Find where the given text appears and provide that cell's center as [x, y] coordinate. 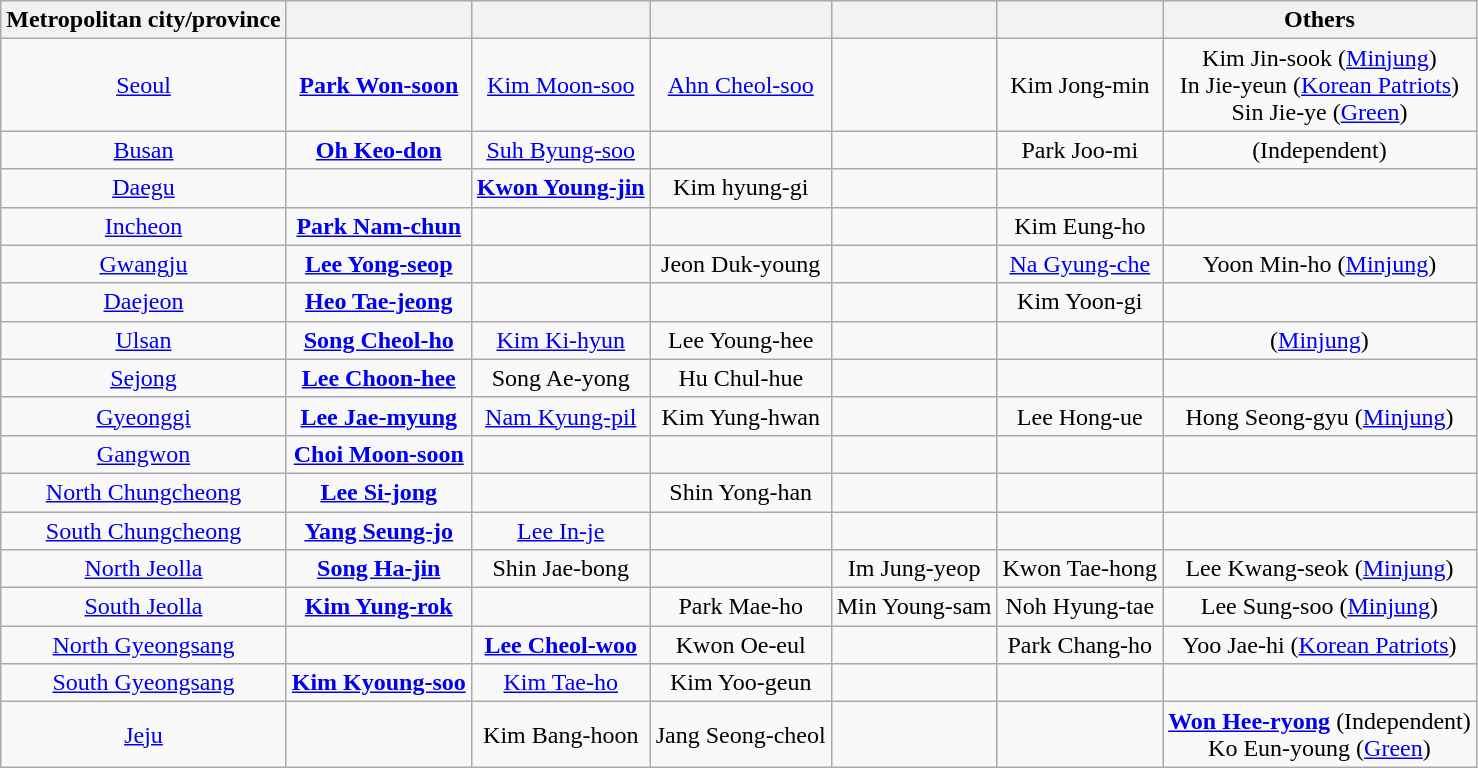
Hu Chul-hue [740, 378]
Kim Yung-rok [378, 607]
Jeju [144, 734]
Busan [144, 150]
Choi Moon-soon [378, 454]
Lee Yong-seop [378, 264]
Ahn Cheol-soo [740, 85]
Kim Tae-ho [560, 683]
Won Hee-ryong (Independent) Ko Eun-young (Green) [1320, 734]
Lee Cheol-woo [560, 645]
Oh Keo-don [378, 150]
Daegu [144, 188]
Suh Byung-soo [560, 150]
Nam Kyung-pil [560, 416]
Kim hyung-gi [740, 188]
Jeon Duk-young [740, 264]
Park Nam-chun [378, 226]
South Chungcheong [144, 531]
Park Mae-ho [740, 607]
Park Joo-mi [1080, 150]
Kim Moon-soo [560, 85]
Kim Jin-sook (Minjung) In Jie-yeun (Korean Patriots) Sin Jie-ye (Green) [1320, 85]
North Jeolla [144, 569]
Yoo Jae-hi (Korean Patriots) [1320, 645]
Lee Young-hee [740, 340]
Kim Ki-hyun [560, 340]
Metropolitan city/province [144, 20]
Kwon Young-jin [560, 188]
Yoon Min-ho (Minjung) [1320, 264]
North Gyeongsang [144, 645]
Song Ha-jin [378, 569]
Im Jung-yeop [914, 569]
Others [1320, 20]
(Independent) [1320, 150]
Yang Seung-jo [378, 531]
Kwon Oe-eul [740, 645]
Lee Jae-myung [378, 416]
Kim Jong-min [1080, 85]
Shin Jae-bong [560, 569]
Lee Choon-hee [378, 378]
North Chungcheong [144, 492]
Kwon Tae-hong [1080, 569]
Noh Hyung-tae [1080, 607]
Lee Sung-soo (Minjung) [1320, 607]
Shin Yong-han [740, 492]
Song Cheol-ho [378, 340]
Sejong [144, 378]
Song Ae-yong [560, 378]
Gwangju [144, 264]
Kim Bang-hoon [560, 734]
Heo Tae-jeong [378, 302]
Gyeonggi [144, 416]
Kim Yung-hwan [740, 416]
Park Won-soon [378, 85]
Gangwon [144, 454]
Incheon [144, 226]
Na Gyung-che [1080, 264]
Lee Si-jong [378, 492]
Daejeon [144, 302]
South Jeolla [144, 607]
Kim Eung-ho [1080, 226]
Lee In-je [560, 531]
Lee Kwang-seok (Minjung) [1320, 569]
Lee Hong-ue [1080, 416]
Kim Yoon-gi [1080, 302]
South Gyeongsang [144, 683]
Kim Yoo-geun [740, 683]
Park Chang-ho [1080, 645]
Jang Seong-cheol [740, 734]
Kim Kyoung-soo [378, 683]
(Minjung) [1320, 340]
Ulsan [144, 340]
Hong Seong-gyu (Minjung) [1320, 416]
Min Young-sam [914, 607]
Seoul [144, 85]
